Detect which cell encompasses the target text, then output its [X, Y] center coordinate. 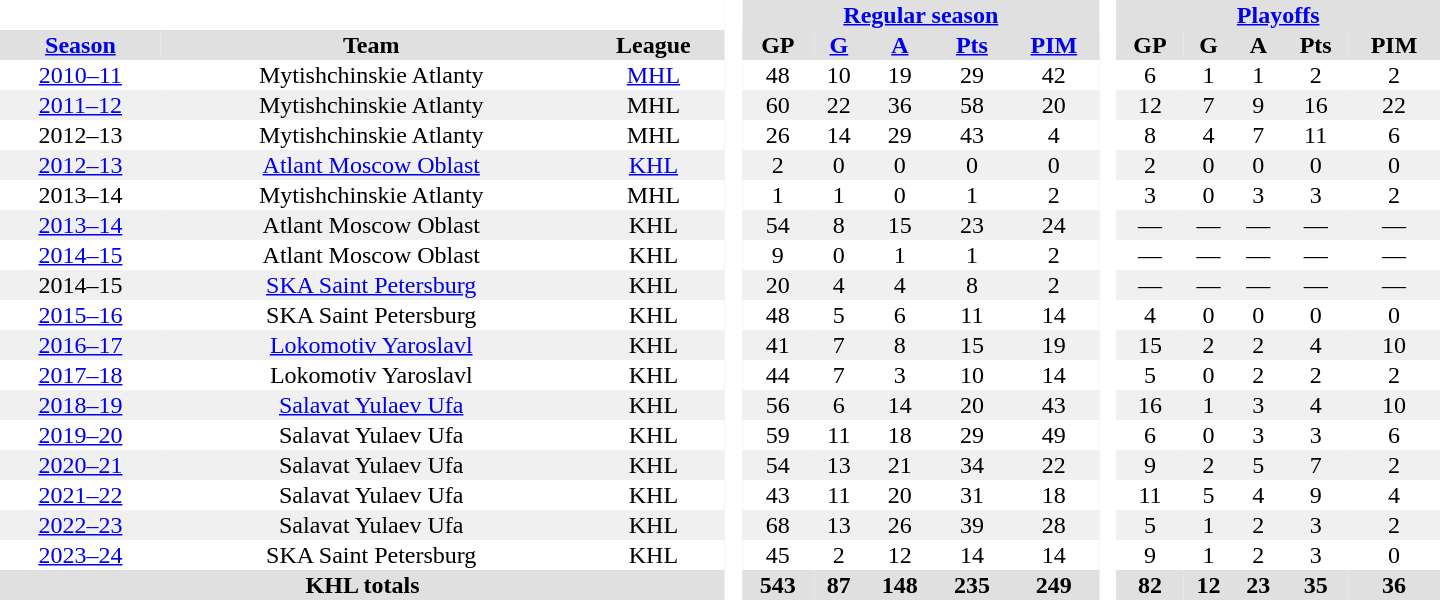
2011–12 [80, 105]
2021–22 [80, 495]
543 [778, 585]
45 [778, 555]
42 [1054, 75]
60 [778, 105]
235 [972, 585]
2022–23 [80, 525]
2016–17 [80, 345]
2015–16 [80, 315]
41 [778, 345]
2023–24 [80, 555]
2017–18 [80, 375]
KHL totals [362, 585]
49 [1054, 435]
39 [972, 525]
24 [1054, 225]
2010–11 [80, 75]
35 [1316, 585]
League [654, 45]
58 [972, 105]
Playoffs [1278, 15]
82 [1150, 585]
Regular season [921, 15]
148 [900, 585]
68 [778, 525]
28 [1054, 525]
44 [778, 375]
21 [900, 465]
Team [372, 45]
87 [839, 585]
59 [778, 435]
Season [80, 45]
2018–19 [80, 405]
2019–20 [80, 435]
34 [972, 465]
56 [778, 405]
2020–21 [80, 465]
31 [972, 495]
249 [1054, 585]
